For the text-containing cell, return its midpoint in (X, Y) coordinate format. 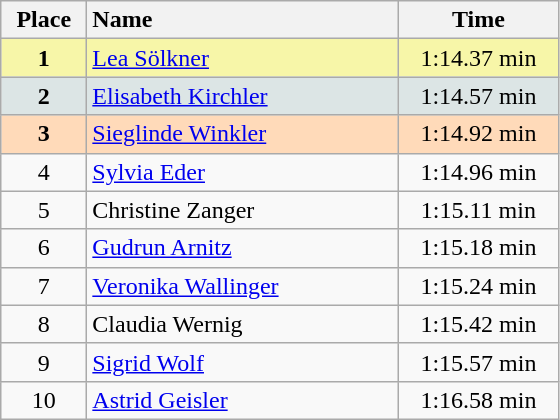
1:15.24 min (478, 286)
Sigrid Wolf (242, 362)
Sieglinde Winkler (242, 134)
1:14.92 min (478, 134)
Veronika Wallinger (242, 286)
Sylvia Eder (242, 172)
8 (44, 324)
2 (44, 96)
1:15.42 min (478, 324)
Place (44, 20)
6 (44, 248)
1:14.96 min (478, 172)
1:16.58 min (478, 400)
1:15.18 min (478, 248)
Time (478, 20)
Name (242, 20)
7 (44, 286)
5 (44, 210)
Astrid Geisler (242, 400)
4 (44, 172)
10 (44, 400)
Christine Zanger (242, 210)
Claudia Wernig (242, 324)
1 (44, 58)
Lea Sölkner (242, 58)
1:14.37 min (478, 58)
Gudrun Arnitz (242, 248)
1:14.57 min (478, 96)
3 (44, 134)
9 (44, 362)
1:15.11 min (478, 210)
1:15.57 min (478, 362)
Elisabeth Kirchler (242, 96)
